From the cell containing the given text, extract its center point as [x, y] coordinate. 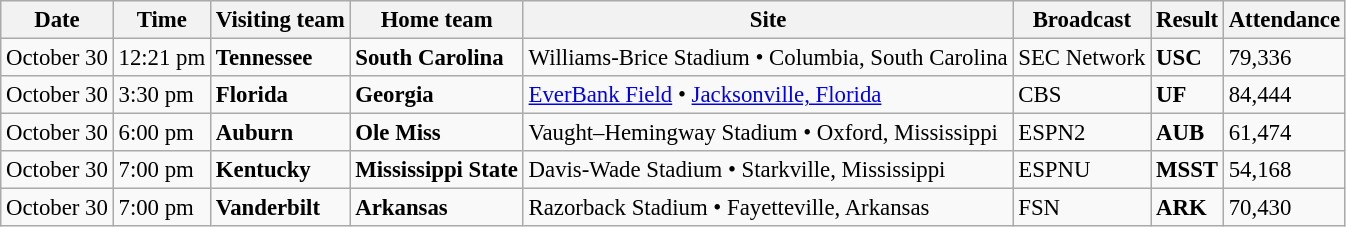
Time [162, 20]
Date [57, 20]
54,168 [1284, 170]
Auburn [280, 133]
79,336 [1284, 58]
Georgia [436, 95]
Davis-Wade Stadium • Starkville, Mississippi [768, 170]
EverBank Field • Jacksonville, Florida [768, 95]
Site [768, 20]
FSN [1082, 208]
3:30 pm [162, 95]
AUB [1188, 133]
ARK [1188, 208]
USC [1188, 58]
South Carolina [436, 58]
MSST [1188, 170]
Ole Miss [436, 133]
12:21 pm [162, 58]
Razorback Stadium • Fayetteville, Arkansas [768, 208]
SEC Network [1082, 58]
Attendance [1284, 20]
Broadcast [1082, 20]
Result [1188, 20]
6:00 pm [162, 133]
CBS [1082, 95]
Vanderbilt [280, 208]
Vaught–Hemingway Stadium • Oxford, Mississippi [768, 133]
Tennessee [280, 58]
Mississippi State [436, 170]
ESPNU [1082, 170]
70,430 [1284, 208]
61,474 [1284, 133]
84,444 [1284, 95]
Kentucky [280, 170]
Visiting team [280, 20]
Home team [436, 20]
ESPN2 [1082, 133]
Florida [280, 95]
UF [1188, 95]
Arkansas [436, 208]
Williams-Brice Stadium • Columbia, South Carolina [768, 58]
